Scan for the cell matching the given text and deliver its (x, y) coordinate at center. 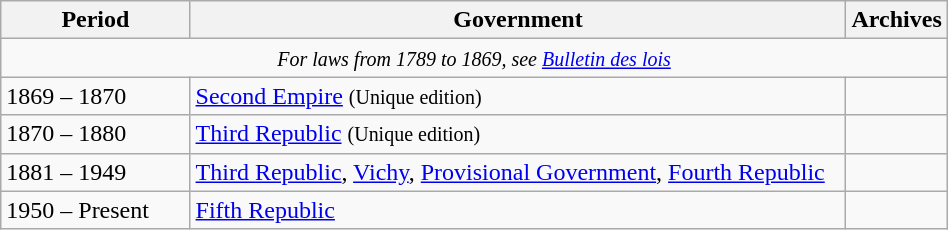
1881 – 1949 (96, 172)
1870 – 1880 (96, 134)
For laws from 1789 to 1869, see Bulletin des lois (474, 58)
Government (518, 20)
1869 – 1870 (96, 96)
1950 – Present (96, 210)
Second Empire (Unique edition) (518, 96)
Fifth Republic (518, 210)
Third Republic (Unique edition) (518, 134)
Archives (896, 20)
Third Republic, Vichy, Provisional Government, Fourth Republic (518, 172)
Period (96, 20)
